Identify which cell holds the provided text, then report its (x, y) central coordinate. 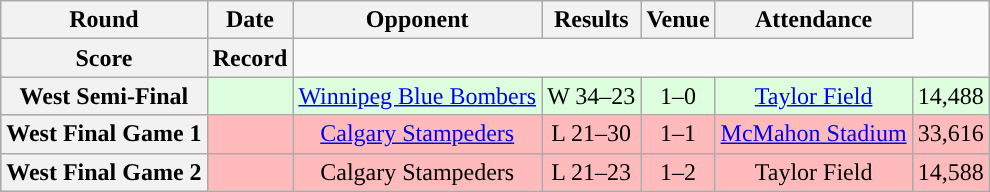
Venue (678, 20)
W 34–23 (592, 96)
West Semi-Final (104, 96)
33,616 (950, 134)
Date (250, 20)
1–1 (678, 134)
1–0 (678, 96)
Opponent (418, 20)
Results (592, 20)
L 21–23 (592, 172)
Round (104, 20)
L 21–30 (592, 134)
Attendance (814, 20)
14,588 (950, 172)
Score (104, 58)
1–2 (678, 172)
14,488 (950, 96)
West Final Game 2 (104, 172)
Winnipeg Blue Bombers (418, 96)
Record (250, 58)
McMahon Stadium (814, 134)
West Final Game 1 (104, 134)
